Provide the (x, y) coordinate of the cell's center where the given text is located.  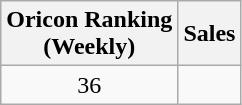
Sales (210, 34)
36 (90, 85)
Oricon Ranking(Weekly) (90, 34)
